Determine the [X, Y] coordinate at the center of the cell enclosing the given text.  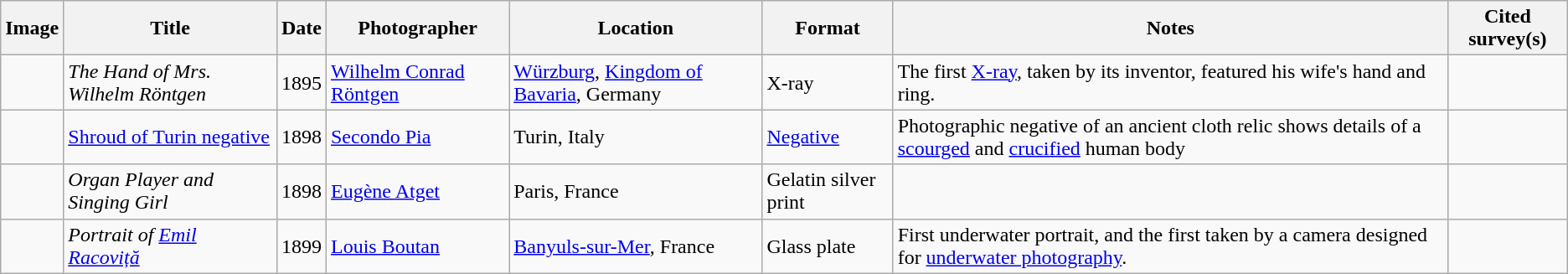
Format [828, 28]
Paris, France [636, 191]
Secondo Pia [417, 137]
Würzburg, Kingdom of Bavaria, Germany [636, 82]
First underwater portrait, and the first taken by a camera designed for underwater photography. [1170, 246]
Image [32, 28]
1895 [302, 82]
Photographer [417, 28]
The first X-ray, taken by its inventor, featured his wife's hand and ring. [1170, 82]
Portrait of Emil Racoviță [171, 246]
Organ Player and Singing Girl [171, 191]
Gelatin silver print [828, 191]
Banyuls-sur-Mer, France [636, 246]
1899 [302, 246]
Louis Boutan [417, 246]
Location [636, 28]
Wilhelm Conrad Röntgen [417, 82]
Glass plate [828, 246]
Title [171, 28]
Negative [828, 137]
Notes [1170, 28]
Shroud of Turin negative [171, 137]
X-ray [828, 82]
Date [302, 28]
Photographic negative of an ancient cloth relic shows details of a scourged and crucified human body [1170, 137]
The Hand of Mrs. Wilhelm Röntgen [171, 82]
Turin, Italy [636, 137]
Eugène Atget [417, 191]
Cited survey(s) [1508, 28]
